Provide the [x, y] coordinate of the cell's center where the given text is located.  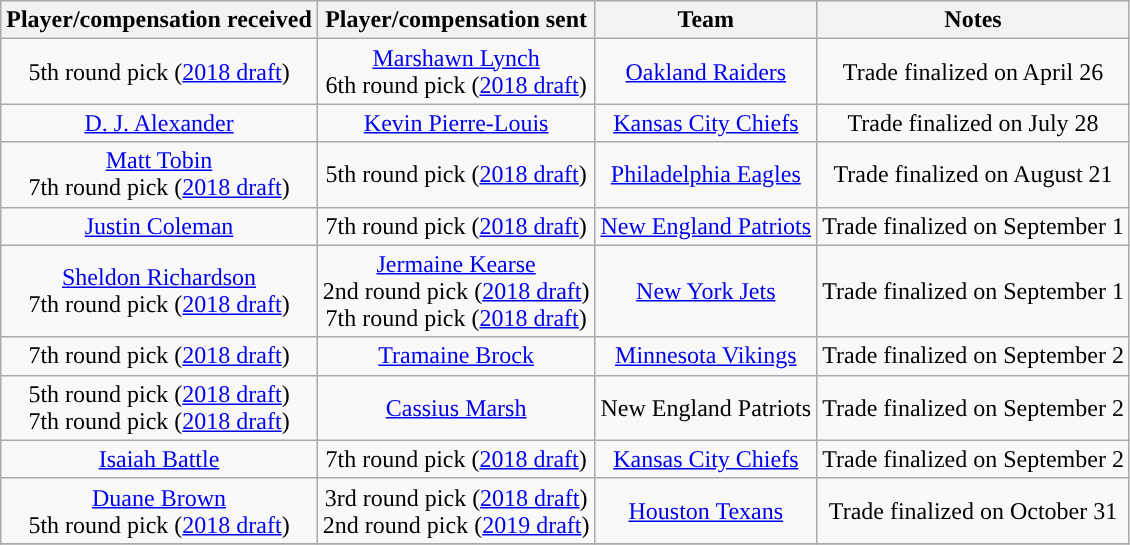
Duane Brown5th round pick (2018 draft) [160, 510]
Matt Tobin7th round pick (2018 draft) [160, 174]
Notes [974, 20]
Sheldon Richardson7th round pick (2018 draft) [160, 291]
Trade finalized on October 31 [974, 510]
Trade finalized on August 21 [974, 174]
Oakland Raiders [706, 72]
Justin Coleman [160, 226]
Player/compensation received [160, 20]
Houston Texans [706, 510]
D. J. Alexander [160, 123]
Kevin Pierre-Louis [456, 123]
Trade finalized on April 26 [974, 72]
3rd round pick (2018 draft)2nd round pick (2019 draft) [456, 510]
Player/compensation sent [456, 20]
New York Jets [706, 291]
Jermaine Kearse2nd round pick (2018 draft)7th round pick (2018 draft) [456, 291]
Tramaine Brock [456, 356]
Marshawn Lynch6th round pick (2018 draft) [456, 72]
Philadelphia Eagles [706, 174]
5th round pick (2018 draft)7th round pick (2018 draft) [160, 408]
Team [706, 20]
Isaiah Battle [160, 459]
Minnesota Vikings [706, 356]
Trade finalized on July 28 [974, 123]
Cassius Marsh [456, 408]
